Provide the [x, y] coordinate of the cell's center where the given text is located.  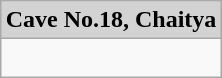
Cave No.18, Chaitya [111, 20]
